Locate the cell with the specified text and output its [X, Y] center coordinate. 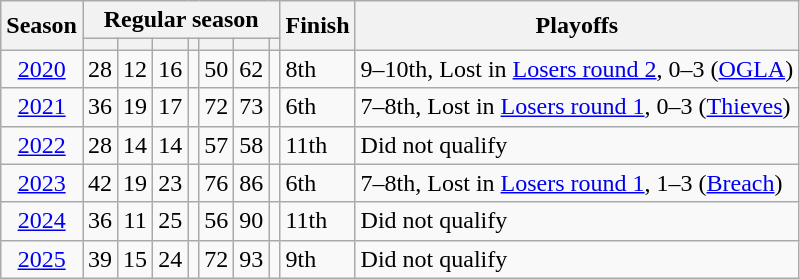
Season [42, 26]
25 [170, 221]
57 [216, 145]
23 [170, 183]
15 [136, 259]
90 [252, 221]
Playoffs [577, 26]
11 [136, 221]
16 [170, 69]
56 [216, 221]
62 [252, 69]
86 [252, 183]
2022 [42, 145]
76 [216, 183]
50 [216, 69]
8th [318, 69]
Finish [318, 26]
24 [170, 259]
42 [100, 183]
7–8th, Lost in Losers round 1, 1–3 (Breach) [577, 183]
9–10th, Lost in Losers round 2, 0–3 (OGLA) [577, 69]
Regular season [180, 20]
93 [252, 259]
58 [252, 145]
2020 [42, 69]
2021 [42, 107]
9th [318, 259]
17 [170, 107]
2023 [42, 183]
2025 [42, 259]
2024 [42, 221]
39 [100, 259]
73 [252, 107]
7–8th, Lost in Losers round 1, 0–3 (Thieves) [577, 107]
12 [136, 69]
